Output the [X, Y] coordinate of the center of the cell containing the given text.  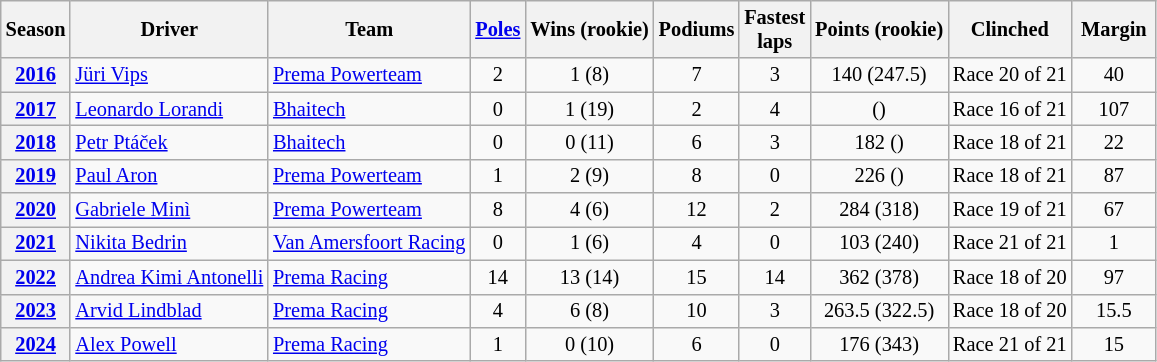
1 (19) [589, 109]
Race 16 of 21 [1010, 109]
2018 [36, 142]
Petr Ptáček [169, 142]
Race 20 of 21 [1010, 75]
Jüri Vips [169, 75]
107 [1114, 109]
2 (9) [589, 176]
2022 [36, 277]
2020 [36, 210]
Clinched [1010, 29]
284 (318) [879, 210]
226 () [879, 176]
Poles [498, 29]
2021 [36, 243]
Alex Powell [169, 344]
1 (6) [589, 243]
Arvid Lindblad [169, 311]
0 (10) [589, 344]
Podiums [697, 29]
97 [1114, 277]
Gabriele Minì [169, 210]
2019 [36, 176]
2017 [36, 109]
182 () [879, 142]
103 (240) [879, 243]
0 (11) [589, 142]
Team [369, 29]
176 (343) [879, 344]
Leonardo Lorandi [169, 109]
Race 19 of 21 [1010, 210]
1 (8) [589, 75]
6 (8) [589, 311]
2024 [36, 344]
Points (rookie) [879, 29]
40 [1114, 75]
263.5 (322.5) [879, 311]
362 (378) [879, 277]
2016 [36, 75]
Fastest laps [774, 29]
() [879, 109]
87 [1114, 176]
Van Amersfoort Racing [369, 243]
13 (14) [589, 277]
Margin [1114, 29]
7 [697, 75]
Season [36, 29]
15.5 [1114, 311]
Paul Aron [169, 176]
67 [1114, 210]
Driver [169, 29]
Andrea Kimi Antonelli [169, 277]
Wins (rookie) [589, 29]
Nikita Bedrin [169, 243]
4 (6) [589, 210]
140 (247.5) [879, 75]
2023 [36, 311]
22 [1114, 142]
12 [697, 210]
10 [697, 311]
